Pinpoint the cell where the given text exists, returning its [x, y] midpoint coordinate. 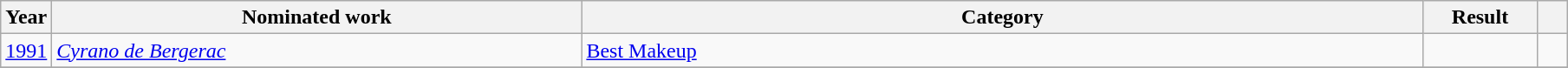
1991 [26, 51]
Result [1480, 17]
Best Makeup [1002, 51]
Nominated work [317, 17]
Cyrano de Bergerac [317, 51]
Year [26, 17]
Category [1002, 17]
